Detect which cell encompasses the target text, then output its (x, y) center coordinate. 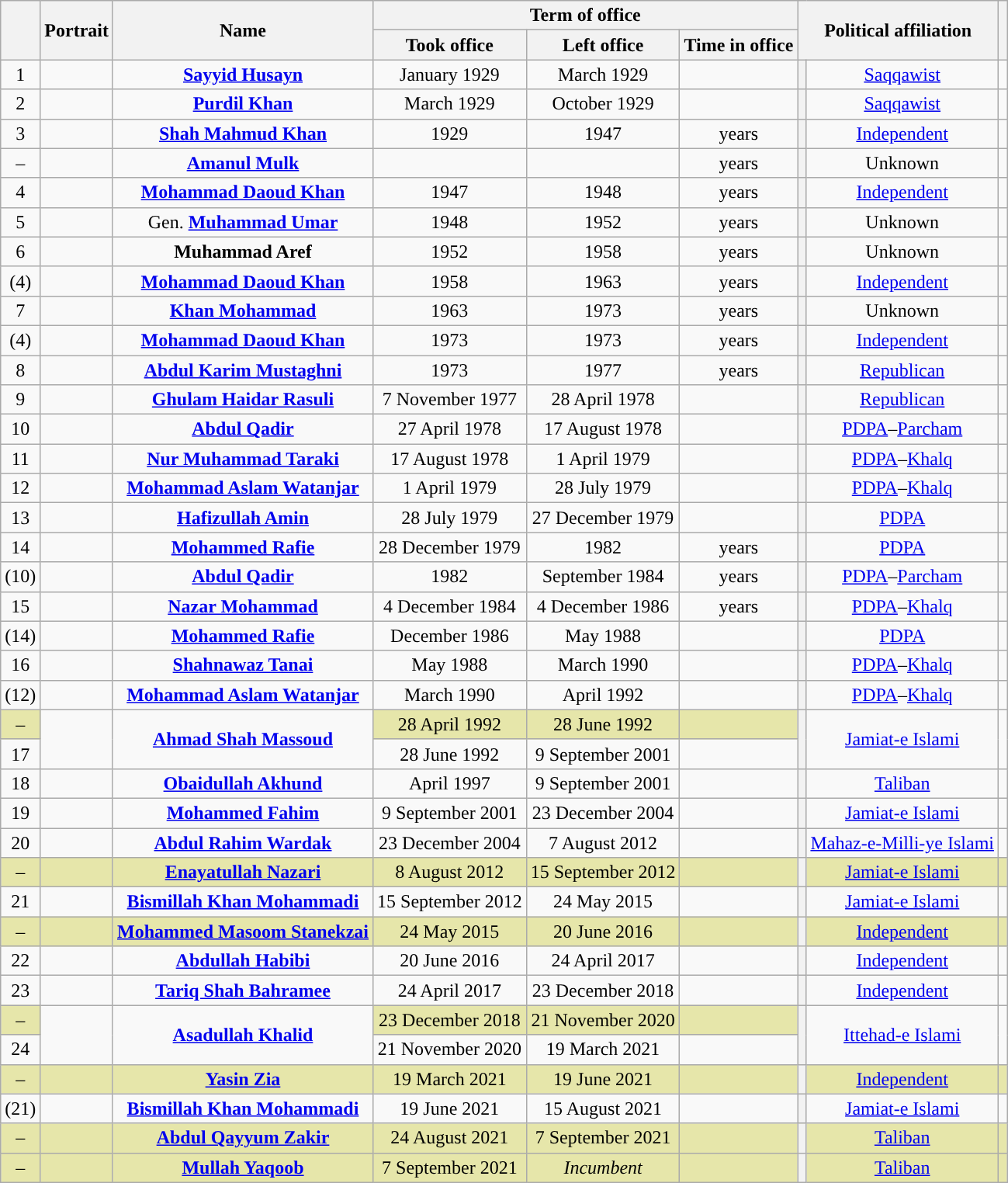
12 (20, 488)
Left office (603, 45)
Amanul Mulk (242, 163)
23 (20, 990)
Shah Mahmud Khan (242, 134)
(21) (20, 1108)
Hafizullah Amin (242, 518)
Tariq Shah Bahramee (242, 990)
28 April 1978 (603, 400)
Mohammed Masoom Stanekzai (242, 931)
Abdul Karim Mustaghni (242, 370)
Mohammed Fahim (242, 813)
April 1997 (450, 783)
Khan Mohammad (242, 310)
7 (20, 310)
Purdil Khan (242, 104)
19 (20, 813)
28 December 1979 (450, 547)
17 (20, 754)
13 (20, 518)
Nur Muhammad Taraki (242, 459)
Incumbent (603, 1167)
24 (20, 1049)
Sayyid Husayn (242, 75)
8 (20, 370)
Portrait (77, 30)
7 November 1977 (450, 400)
28 April 1992 (450, 724)
8 August 2012 (450, 873)
(10) (20, 577)
April 1992 (603, 695)
Ittehad-e Islami (902, 1035)
10 (20, 429)
27 April 1978 (450, 429)
18 (20, 783)
9 (20, 400)
Nazar Mohammad (242, 606)
14 (20, 547)
4 (20, 193)
Political affiliation (899, 30)
Abdul Rahim Wardak (242, 842)
4 December 1986 (603, 606)
4 December 1984 (450, 606)
5 (20, 222)
21 (20, 902)
1 (20, 75)
Obaidullah Akhund (242, 783)
Ghulam Haidar Rasuli (242, 400)
January 1929 (450, 75)
Asadullah Khalid (242, 1035)
20 (20, 842)
Mahaz-e-Milli-ye Islami (902, 842)
(12) (20, 695)
Shahnawaz Tanai (242, 665)
24 August 2021 (450, 1138)
Took office (450, 45)
6 (20, 252)
3 (20, 134)
Mullah Yaqoob (242, 1167)
September 1984 (603, 577)
15 August 2021 (603, 1108)
Muhammad Aref (242, 252)
December 1986 (450, 636)
(14) (20, 636)
Abdullah Habibi (242, 961)
October 1929 (603, 104)
1929 (450, 134)
22 (20, 961)
Gen. Muhammad Umar (242, 222)
Abdul Qayyum Zakir (242, 1138)
Enayatullah Nazari (242, 873)
11 (20, 459)
27 December 1979 (603, 518)
Name (242, 30)
7 August 2012 (603, 842)
15 (20, 606)
Ahmad Shah Massoud (242, 739)
Term of office (585, 16)
Time in office (739, 45)
16 (20, 665)
1977 (603, 370)
Yasin Zia (242, 1079)
2 (20, 104)
